Search for the cell housing the specified text and yield its (X, Y) center coordinate. 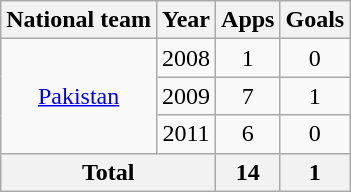
Total (108, 172)
2011 (186, 134)
Pakistan (79, 96)
National team (79, 20)
2008 (186, 58)
Apps (248, 20)
14 (248, 172)
7 (248, 96)
Year (186, 20)
Goals (315, 20)
2009 (186, 96)
6 (248, 134)
